From the cell containing the given text, extract its center point as [x, y] coordinate. 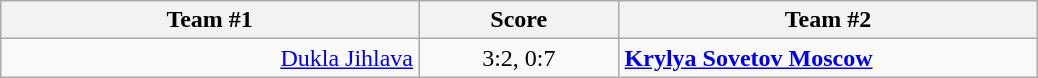
Team #2 [828, 20]
Team #1 [210, 20]
Krylya Sovetov Moscow [828, 58]
Dukla Jihlava [210, 58]
3:2, 0:7 [520, 58]
Score [520, 20]
